Extract the [X, Y] coordinate from the center of the cell holding the provided text.  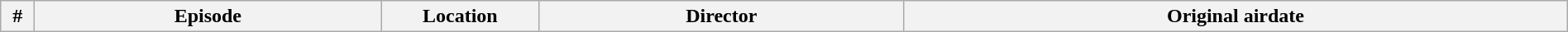
Episode [208, 16]
Director [721, 16]
Original airdate [1236, 16]
# [18, 16]
Location [460, 16]
